Find where the given text appears and provide that cell's center as (X, Y) coordinate. 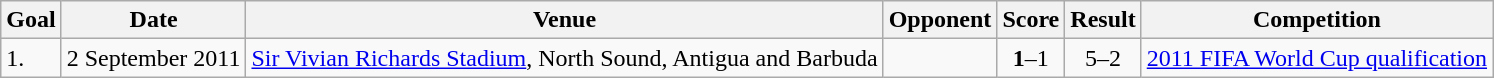
Competition (1316, 20)
Date (154, 20)
Sir Vivian Richards Stadium, North Sound, Antigua and Barbuda (564, 58)
Score (1031, 20)
Result (1103, 20)
Venue (564, 20)
2011 FIFA World Cup qualification (1316, 58)
Opponent (940, 20)
1. (31, 58)
Goal (31, 20)
5–2 (1103, 58)
2 September 2011 (154, 58)
1–1 (1031, 58)
